Locate the cell with the specified text and output its (X, Y) center coordinate. 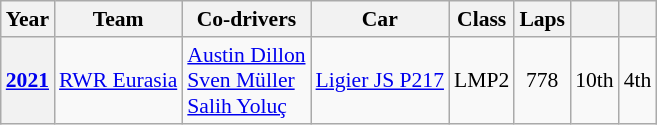
10th (594, 80)
LMP2 (482, 80)
778 (542, 80)
Co-drivers (246, 19)
Team (118, 19)
Year (28, 19)
RWR Eurasia (118, 80)
4th (638, 80)
Class (482, 19)
Ligier JS P217 (380, 80)
Car (380, 19)
Laps (542, 19)
Austin Dillon Sven Müller Salih Yoluç (246, 80)
2021 (28, 80)
